Scan for the cell matching the given text and deliver its [x, y] coordinate at center. 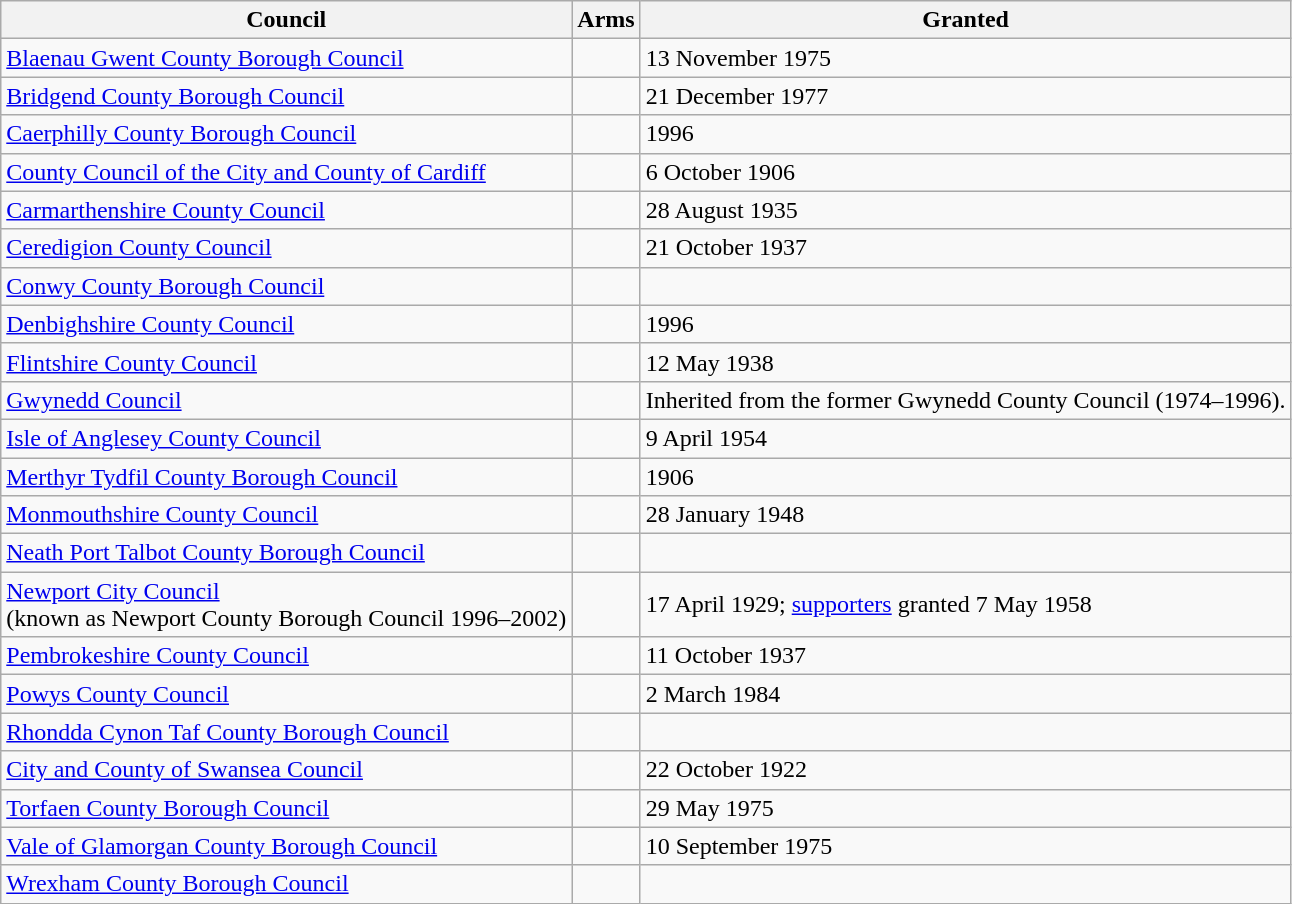
Merthyr Tydfil County Borough Council [286, 477]
9 April 1954 [966, 438]
Inherited from the former Gwynedd County Council (1974–1996). [966, 400]
28 January 1948 [966, 515]
21 October 1937 [966, 248]
Denbighshire County Council [286, 324]
13 November 1975 [966, 58]
17 April 1929; supporters granted 7 May 1958 [966, 604]
12 May 1938 [966, 362]
County Council of the City and County of Cardiff [286, 172]
Conwy County Borough Council [286, 286]
Torfaen County Borough Council [286, 808]
Arms [606, 20]
Powys County Council [286, 694]
Gwynedd Council [286, 400]
Blaenau Gwent County Borough Council [286, 58]
Vale of Glamorgan County Borough Council [286, 846]
Isle of Anglesey County Council [286, 438]
2 March 1984 [966, 694]
Rhondda Cynon Taf County Borough Council [286, 732]
Bridgend County Borough Council [286, 96]
28 August 1935 [966, 210]
Wrexham County Borough Council [286, 884]
Carmarthenshire County Council [286, 210]
29 May 1975 [966, 808]
Newport City Council (known as Newport County Borough Council 1996–2002) [286, 604]
Flintshire County Council [286, 362]
1906 [966, 477]
Neath Port Talbot County Borough Council [286, 553]
Ceredigion County Council [286, 248]
Monmouthshire County Council [286, 515]
22 October 1922 [966, 770]
11 October 1937 [966, 656]
10 September 1975 [966, 846]
City and County of Swansea Council [286, 770]
Caerphilly County Borough Council [286, 134]
Pembrokeshire County Council [286, 656]
Council [286, 20]
21 December 1977 [966, 96]
Granted [966, 20]
6 October 1906 [966, 172]
